Extract the [X, Y] coordinate from the center of the cell holding the provided text.  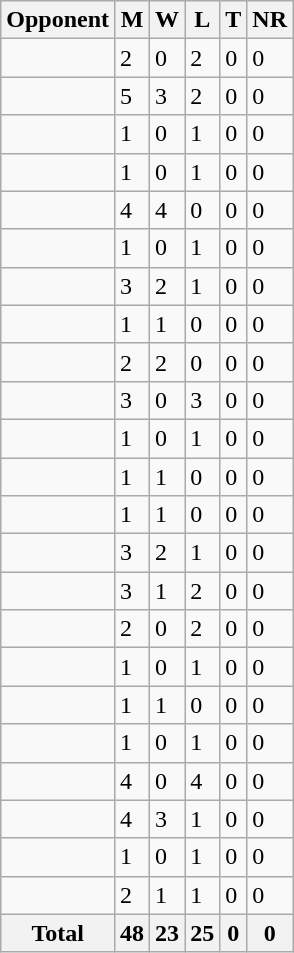
Opponent [58, 20]
23 [168, 933]
L [202, 20]
M [132, 20]
48 [132, 933]
W [168, 20]
Total [58, 933]
NR [270, 20]
25 [202, 933]
T [234, 20]
5 [132, 96]
